Scan for the cell matching the given text and deliver its [X, Y] coordinate at center. 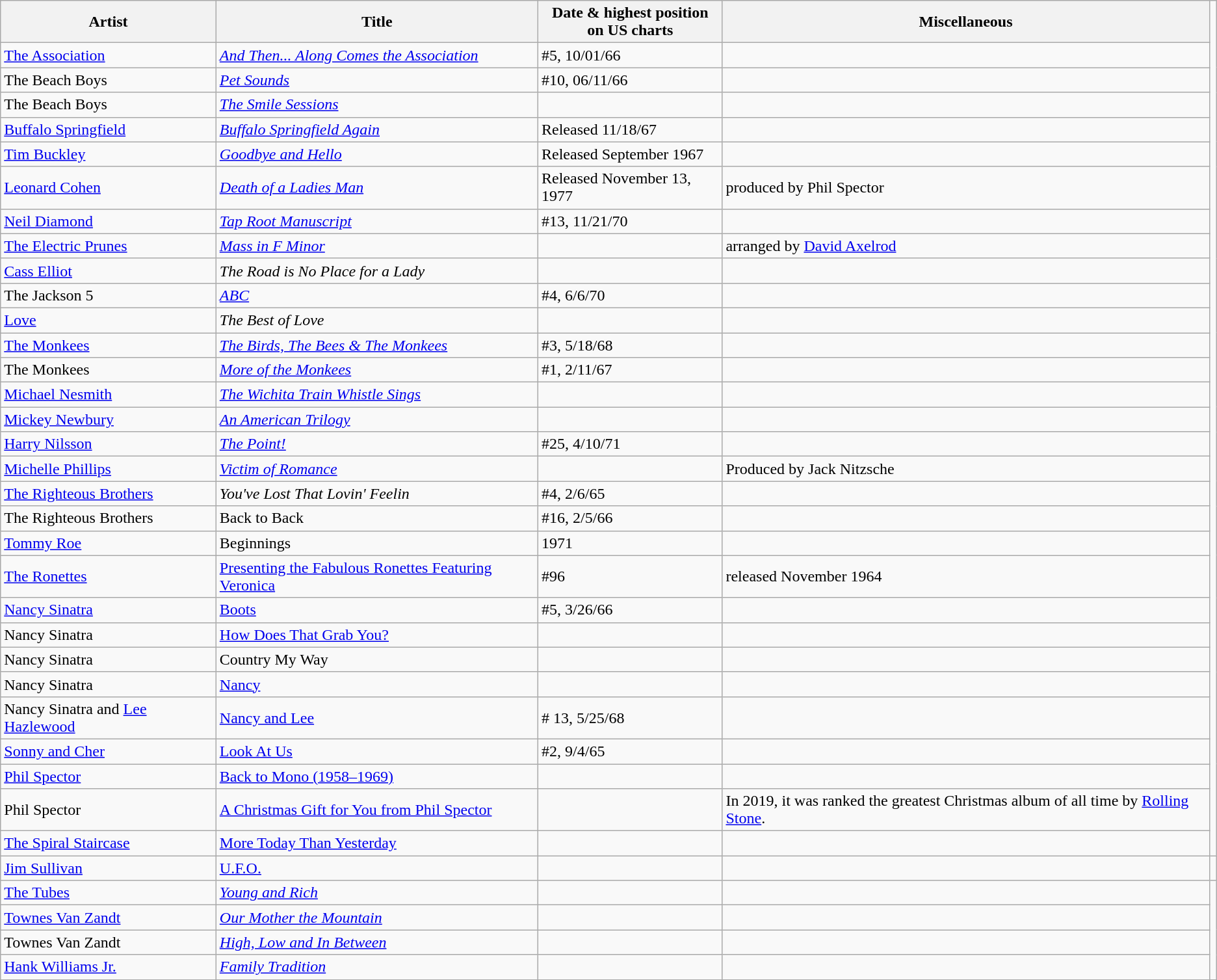
Cass Elliot [109, 271]
Love [109, 320]
Beginnings [377, 543]
Released November 13, 1977 [631, 187]
Tim Buckley [109, 154]
Mass in F Minor [377, 246]
Look At Us [377, 751]
The Point! [377, 444]
produced by Phil Spector [966, 187]
An American Trilogy [377, 419]
Produced by Jack Nitzsche [966, 469]
The Road is No Place for a Lady [377, 271]
Jim Sullivan [109, 868]
Released 11/18/67 [631, 129]
Artist [109, 22]
Tap Root Manuscript [377, 221]
More of the Monkees [377, 370]
More Today Than Yesterday [377, 843]
The Ronettes [109, 576]
Michelle Phillips [109, 469]
Released September 1967 [631, 154]
Country My Way [377, 659]
The Best of Love [377, 320]
The Smile Sessions [377, 105]
#4, 2/6/65 [631, 494]
Harry Nilsson [109, 444]
The Birds, The Bees & The Monkees [377, 345]
Nancy and Lee [377, 718]
The Wichita Train Whistle Sings [377, 395]
Pet Sounds [377, 80]
Michael Nesmith [109, 395]
How Does That Grab You? [377, 635]
Family Tradition [377, 967]
#5, 3/26/66 [631, 610]
released November 1964 [966, 576]
Goodbye and Hello [377, 154]
Hank Williams Jr. [109, 967]
Buffalo Springfield Again [377, 129]
#4, 6/6/70 [631, 295]
Young and Rich [377, 893]
#13, 11/21/70 [631, 221]
#16, 2/5/66 [631, 518]
Buffalo Springfield [109, 129]
#3, 5/18/68 [631, 345]
Boots [377, 610]
ABC [377, 295]
High, Low and In Between [377, 942]
Tommy Roe [109, 543]
Date & highest position on US charts [631, 22]
arranged by David Axelrod [966, 246]
You've Lost That Lovin' Feelin [377, 494]
The Jackson 5 [109, 295]
The Spiral Staircase [109, 843]
Our Mother the Mountain [377, 918]
The Association [109, 55]
Leonard Cohen [109, 187]
Presenting the Fabulous Ronettes Featuring Veronica [377, 576]
Nancy [377, 684]
Victim of Romance [377, 469]
Back to Mono (1958–1969) [377, 776]
#25, 4/10/71 [631, 444]
1971 [631, 543]
A Christmas Gift for You from Phil Spector [377, 810]
The Tubes [109, 893]
And Then... Along Comes the Association [377, 55]
U.F.O. [377, 868]
Miscellaneous [966, 22]
#5, 10/01/66 [631, 55]
The Electric Prunes [109, 246]
In 2019, it was ranked the greatest Christmas album of all time by Rolling Stone. [966, 810]
#1, 2/11/67 [631, 370]
Sonny and Cher [109, 751]
Title [377, 22]
#96 [631, 576]
#2, 9/4/65 [631, 751]
#10, 06/11/66 [631, 80]
Mickey Newbury [109, 419]
Back to Back [377, 518]
# 13, 5/25/68 [631, 718]
Neil Diamond [109, 221]
Death of a Ladies Man [377, 187]
Nancy Sinatra and Lee Hazlewood [109, 718]
